Determine the (X, Y) coordinate at the center of the cell enclosing the given text.  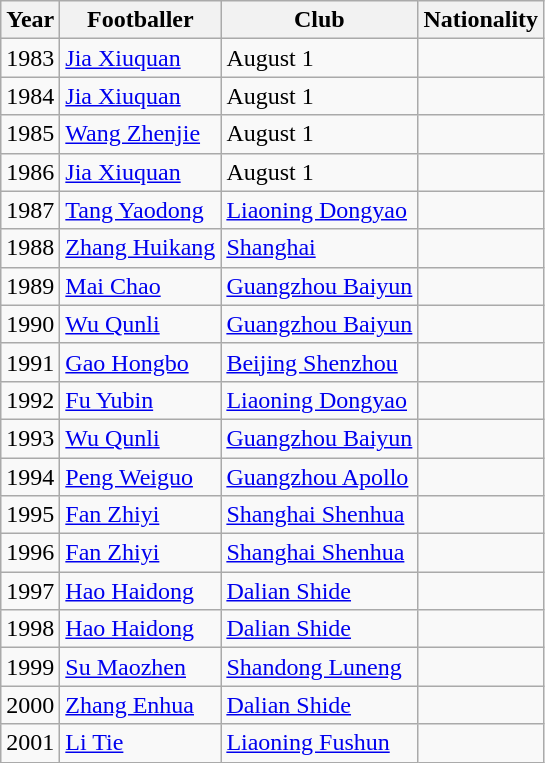
Tang Yaodong (140, 210)
2001 (30, 743)
Shandong Luneng (320, 667)
1989 (30, 286)
Guangzhou Apollo (320, 477)
Wang Zhenjie (140, 134)
1986 (30, 172)
Footballer (140, 20)
1998 (30, 629)
1993 (30, 438)
Nationality (481, 20)
1994 (30, 477)
2000 (30, 705)
1996 (30, 553)
Zhang Huikang (140, 248)
1999 (30, 667)
Mai Chao (140, 286)
Fu Yubin (140, 400)
1988 (30, 248)
1995 (30, 515)
1991 (30, 362)
Year (30, 20)
1992 (30, 400)
Beijing Shenzhou (320, 362)
1984 (30, 96)
Peng Weiguo (140, 477)
Su Maozhen (140, 667)
Zhang Enhua (140, 705)
Gao Hongbo (140, 362)
1997 (30, 591)
1990 (30, 324)
Liaoning Fushun (320, 743)
Club (320, 20)
Shanghai (320, 248)
1987 (30, 210)
Li Tie (140, 743)
1983 (30, 58)
1985 (30, 134)
